From the cell containing the given text, extract its center point as (x, y) coordinate. 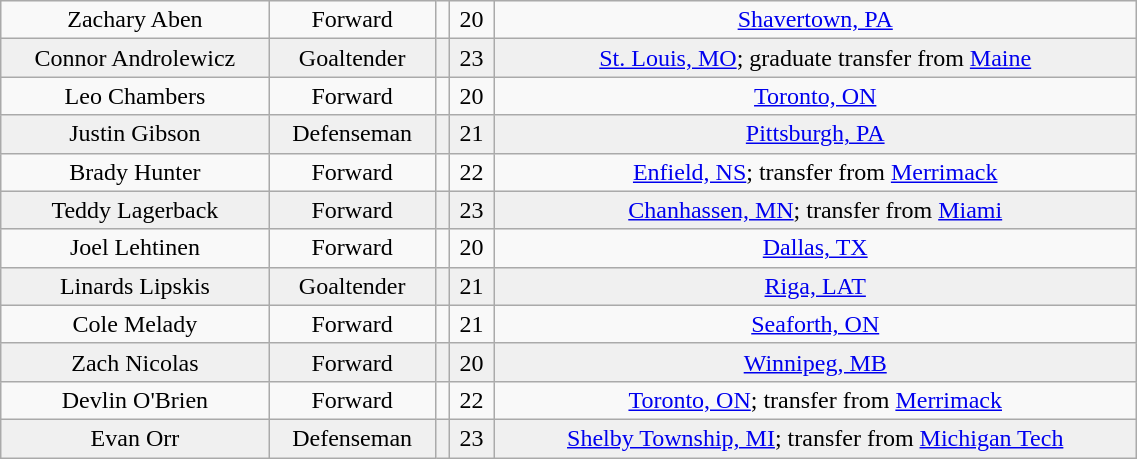
Justin Gibson (135, 134)
Evan Orr (135, 438)
Enfield, NS; transfer from Merrimack (816, 172)
Riga, LAT (816, 286)
Zach Nicolas (135, 362)
Chanhassen, MN; transfer from Miami (816, 210)
Leo Chambers (135, 96)
Pittsburgh, PA (816, 134)
Shelby Township, MI; transfer from Michigan Tech (816, 438)
Seaforth, ON (816, 324)
Shavertown, PA (816, 20)
Winnipeg, MB (816, 362)
Teddy Lagerback (135, 210)
Zachary Aben (135, 20)
Toronto, ON (816, 96)
St. Louis, MO; graduate transfer from Maine (816, 58)
Connor Androlewicz (135, 58)
Brady Hunter (135, 172)
Linards Lipskis (135, 286)
Devlin O'Brien (135, 400)
Dallas, TX (816, 248)
Cole Melady (135, 324)
Toronto, ON; transfer from Merrimack (816, 400)
Joel Lehtinen (135, 248)
